From the cell containing the given text, extract its center point as (X, Y) coordinate. 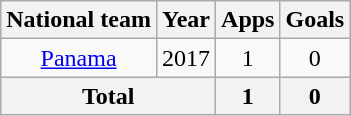
Total (108, 96)
2017 (186, 58)
Apps (248, 20)
Goals (315, 20)
National team (79, 20)
Panama (79, 58)
Year (186, 20)
